Return [X, Y] of the center of cell containing provided text 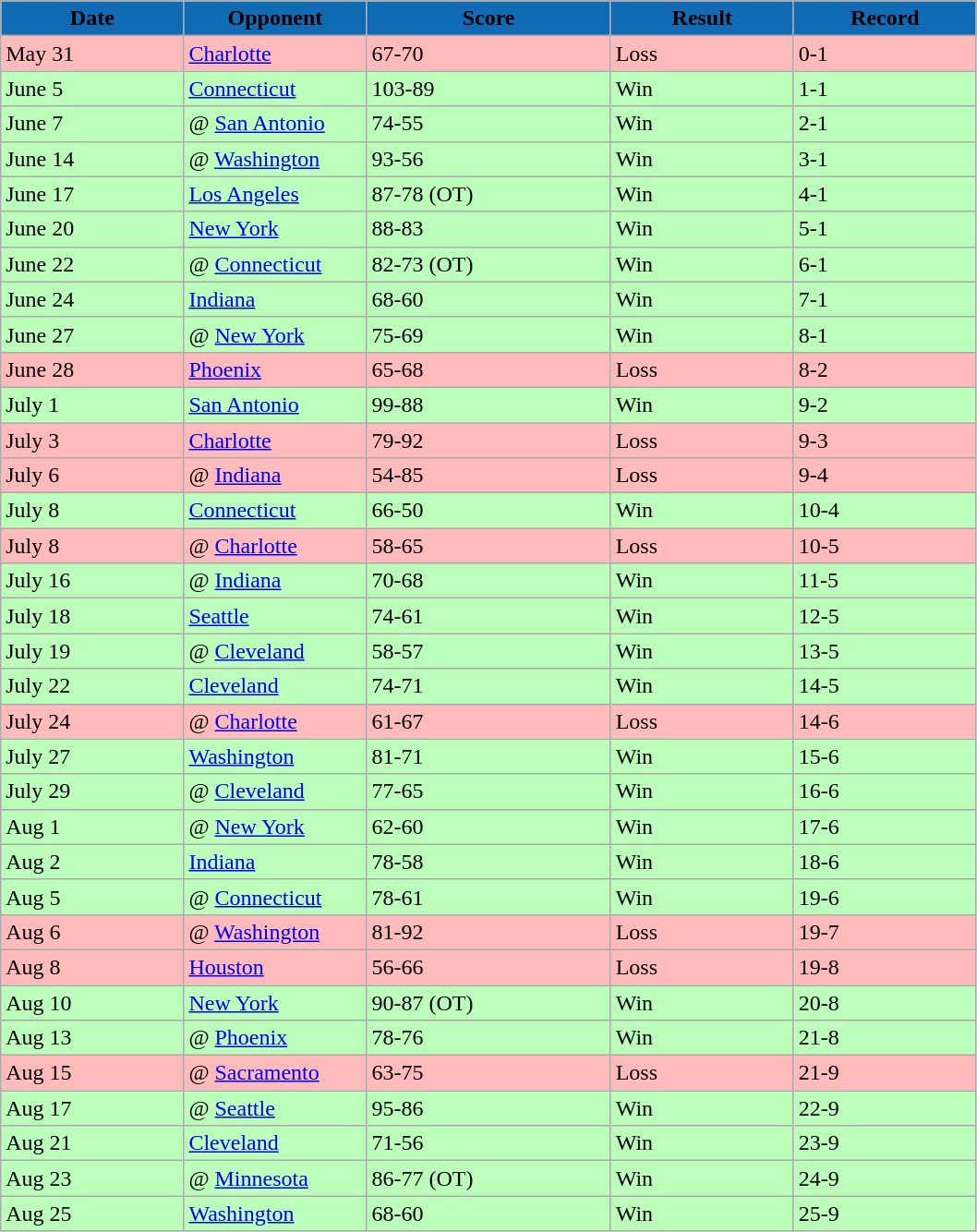
July 18 [92, 616]
Aug 13 [92, 1038]
19-6 [885, 897]
June 20 [92, 229]
8-1 [885, 334]
67-70 [488, 54]
@ Sacramento [275, 1073]
1-1 [885, 89]
6-1 [885, 264]
14-5 [885, 686]
78-76 [488, 1038]
Record [885, 18]
14-6 [885, 721]
Aug 6 [92, 932]
@ Seattle [275, 1108]
86-77 (OT) [488, 1178]
23-9 [885, 1143]
74-61 [488, 616]
77-65 [488, 791]
78-61 [488, 897]
July 29 [92, 791]
9-3 [885, 441]
Los Angeles [275, 194]
7-1 [885, 299]
Aug 5 [92, 897]
11-5 [885, 581]
4-1 [885, 194]
Aug 21 [92, 1143]
19-8 [885, 967]
July 24 [92, 721]
July 19 [92, 651]
June 22 [92, 264]
25-9 [885, 1214]
56-66 [488, 967]
90-87 (OT) [488, 1002]
May 31 [92, 54]
Seattle [275, 616]
81-92 [488, 932]
75-69 [488, 334]
17-6 [885, 827]
74-71 [488, 686]
79-92 [488, 441]
June 7 [92, 124]
81-71 [488, 756]
66-50 [488, 511]
95-86 [488, 1108]
12-5 [885, 616]
Aug 2 [92, 862]
71-56 [488, 1143]
10-5 [885, 546]
21-8 [885, 1038]
21-9 [885, 1073]
5-1 [885, 229]
3-1 [885, 159]
103-89 [488, 89]
June 27 [92, 334]
Aug 10 [92, 1002]
15-6 [885, 756]
Houston [275, 967]
65-68 [488, 369]
54-85 [488, 476]
Score [488, 18]
8-2 [885, 369]
2-1 [885, 124]
June 5 [92, 89]
June 17 [92, 194]
63-75 [488, 1073]
@ Phoenix [275, 1038]
13-5 [885, 651]
9-4 [885, 476]
87-78 (OT) [488, 194]
61-67 [488, 721]
Result [702, 18]
99-88 [488, 405]
San Antonio [275, 405]
0-1 [885, 54]
78-58 [488, 862]
July 1 [92, 405]
9-2 [885, 405]
10-4 [885, 511]
18-6 [885, 862]
22-9 [885, 1108]
July 22 [92, 686]
74-55 [488, 124]
62-60 [488, 827]
70-68 [488, 581]
93-56 [488, 159]
24-9 [885, 1178]
Aug 17 [92, 1108]
Aug 8 [92, 967]
June 14 [92, 159]
Aug 15 [92, 1073]
July 6 [92, 476]
19-7 [885, 932]
Aug 23 [92, 1178]
July 27 [92, 756]
20-8 [885, 1002]
Phoenix [275, 369]
June 28 [92, 369]
Aug 1 [92, 827]
July 3 [92, 441]
Opponent [275, 18]
Date [92, 18]
@ San Antonio [275, 124]
July 16 [92, 581]
58-65 [488, 546]
16-6 [885, 791]
@ Minnesota [275, 1178]
Aug 25 [92, 1214]
58-57 [488, 651]
June 24 [92, 299]
88-83 [488, 229]
82-73 (OT) [488, 264]
